Capture the cell that displays the provided text and extract its [X, Y] central coordinate. 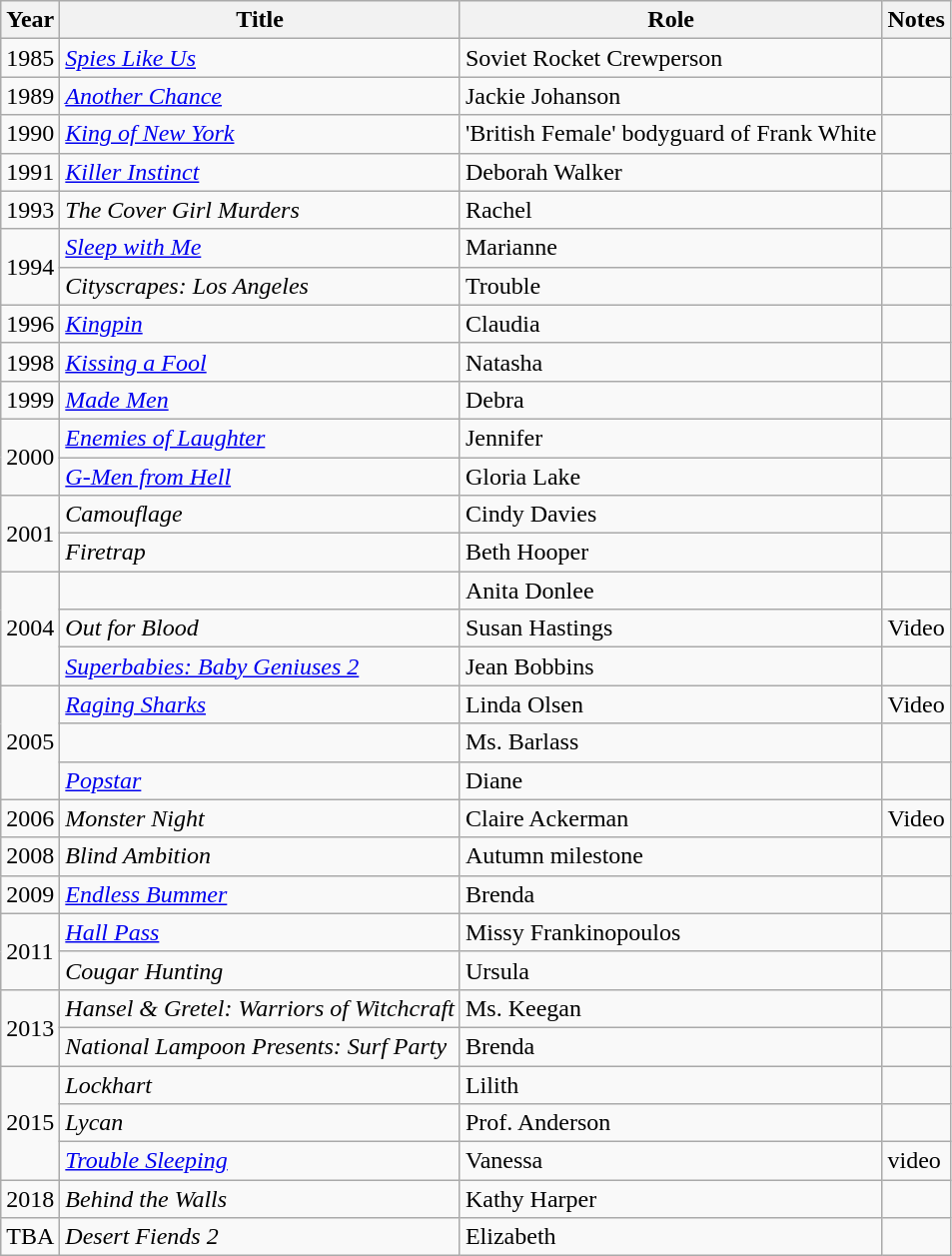
1990 [30, 134]
Lycan [260, 1123]
Cityscrapes: Los Angeles [260, 286]
Year [30, 20]
Endless Bummer [260, 894]
Trouble Sleeping [260, 1161]
2015 [30, 1122]
G-Men from Hell [260, 477]
2011 [30, 951]
Monster Night [260, 818]
1994 [30, 267]
Another Chance [260, 96]
1999 [30, 400]
Ursula [671, 970]
Cindy Davies [671, 515]
Prof. Anderson [671, 1123]
Jean Bobbins [671, 666]
Kathy Harper [671, 1199]
Deborah Walker [671, 172]
Trouble [671, 286]
Hall Pass [260, 932]
Vanessa [671, 1161]
'British Female' bodyguard of Frank White [671, 134]
2000 [30, 457]
Susan Hastings [671, 628]
The Cover Girl Murders [260, 210]
Camouflage [260, 515]
Linda Olsen [671, 704]
Ms. Barlass [671, 742]
2004 [30, 628]
Jackie Johanson [671, 96]
King of New York [260, 134]
2009 [30, 894]
1989 [30, 96]
Claire Ackerman [671, 818]
Soviet Rocket Crewperson [671, 58]
Hansel & Gretel: Warriors of Witchcraft [260, 1008]
Role [671, 20]
2018 [30, 1199]
2001 [30, 534]
video [916, 1161]
Spies Like Us [260, 58]
National Lampoon Presents: Surf Party [260, 1046]
Sleep with Me [260, 248]
Missy Frankinopoulos [671, 932]
Cougar Hunting [260, 970]
Natasha [671, 362]
Kissing a Fool [260, 362]
Kingpin [260, 324]
Firetrap [260, 553]
Title [260, 20]
Beth Hooper [671, 553]
TBA [30, 1237]
Killer Instinct [260, 172]
Lilith [671, 1084]
Elizabeth [671, 1237]
2005 [30, 742]
2008 [30, 856]
Jennifer [671, 438]
Made Men [260, 400]
Blind Ambition [260, 856]
2013 [30, 1027]
Raging Sharks [260, 704]
Anita Donlee [671, 591]
Rachel [671, 210]
Lockhart [260, 1084]
1985 [30, 58]
1993 [30, 210]
Debra [671, 400]
Superbabies: Baby Geniuses 2 [260, 666]
Autumn milestone [671, 856]
Ms. Keegan [671, 1008]
Out for Blood [260, 628]
Notes [916, 20]
Enemies of Laughter [260, 438]
Behind the Walls [260, 1199]
1996 [30, 324]
Popstar [260, 780]
1998 [30, 362]
Marianne [671, 248]
Gloria Lake [671, 477]
Claudia [671, 324]
Diane [671, 780]
2006 [30, 818]
1991 [30, 172]
Desert Fiends 2 [260, 1237]
